From the cell containing the given text, extract its center point as [X, Y] coordinate. 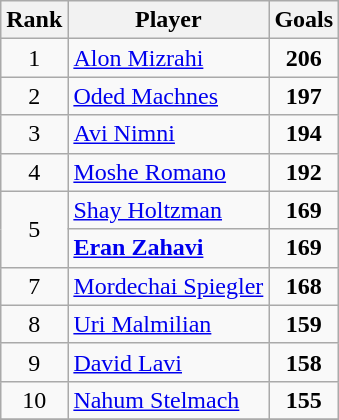
155 [304, 400]
Eran Zahavi [168, 248]
Rank [34, 20]
Shay Holtzman [168, 210]
9 [34, 362]
4 [34, 172]
1 [34, 58]
10 [34, 400]
3 [34, 134]
197 [304, 96]
206 [304, 58]
Player [168, 20]
8 [34, 324]
Nahum Stelmach [168, 400]
158 [304, 362]
Goals [304, 20]
Moshe Romano [168, 172]
168 [304, 286]
7 [34, 286]
Avi Nimni [168, 134]
192 [304, 172]
Alon Mizrahi [168, 58]
194 [304, 134]
5 [34, 229]
Uri Malmilian [168, 324]
2 [34, 96]
David Lavi [168, 362]
Oded Machnes [168, 96]
Mordechai Spiegler [168, 286]
159 [304, 324]
